Identify which cell holds the provided text, then report its [x, y] central coordinate. 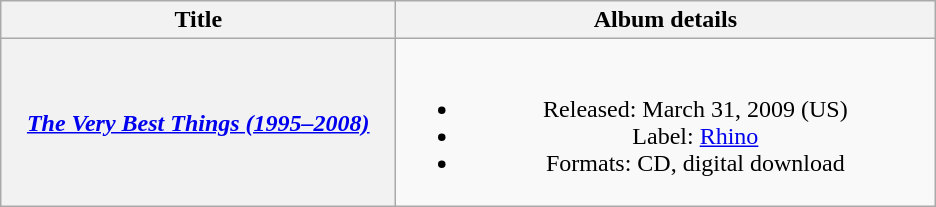
Album details [666, 20]
Title [198, 20]
The Very Best Things (1995–2008) [198, 122]
Released: March 31, 2009 (US)Label: RhinoFormats: CD, digital download [666, 122]
